Extract the (X, Y) coordinate from the center of the cell holding the provided text.  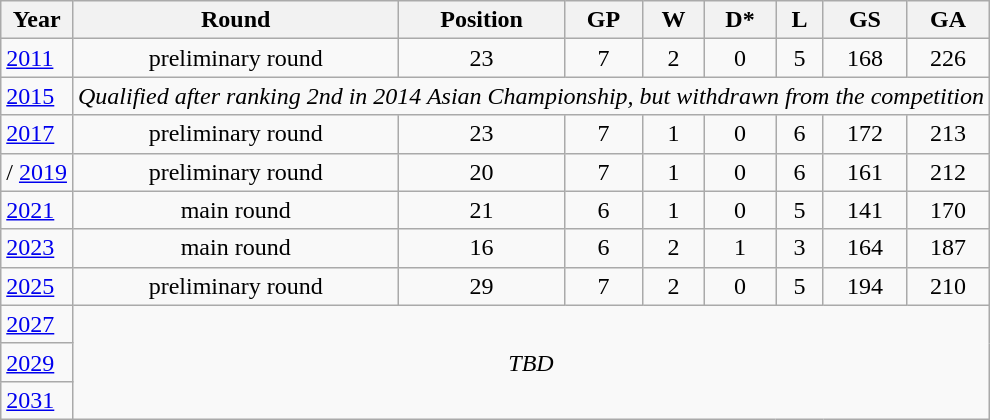
2015 (37, 96)
TBD (530, 362)
226 (948, 58)
213 (948, 134)
141 (864, 210)
2025 (37, 286)
2017 (37, 134)
16 (482, 248)
20 (482, 172)
2023 (37, 248)
21 (482, 210)
2011 (37, 58)
W (674, 20)
164 (864, 248)
2031 (37, 400)
3 (800, 248)
29 (482, 286)
161 (864, 172)
210 (948, 286)
212 (948, 172)
L (800, 20)
172 (864, 134)
2021 (37, 210)
187 (948, 248)
2029 (37, 362)
D* (740, 20)
Qualified after ranking 2nd in 2014 Asian Championship, but withdrawn from the competition (530, 96)
/ 2019 (37, 172)
GS (864, 20)
Year (37, 20)
GP (603, 20)
GA (948, 20)
Round (235, 20)
2027 (37, 324)
168 (864, 58)
Position (482, 20)
170 (948, 210)
194 (864, 286)
